From the cell containing the given text, extract its center point as (X, Y) coordinate. 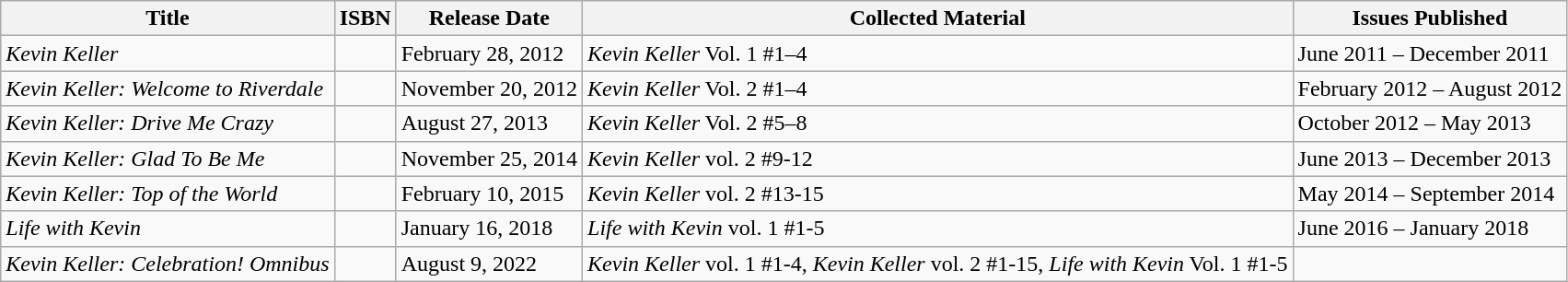
Kevin Keller (168, 53)
Kevin Keller vol. 1 #1-4, Kevin Keller vol. 2 #1-15, Life with Kevin Vol. 1 #1-5 (937, 264)
January 16, 2018 (489, 229)
Kevin Keller vol. 2 #9-12 (937, 159)
Kevin Keller vol. 2 #13-15 (937, 194)
Life with Kevin (168, 229)
Kevin Keller: Top of the World (168, 194)
May 2014 – September 2014 (1430, 194)
Kevin Keller Vol. 2 #5–8 (937, 123)
Life with Kevin vol. 1 #1-5 (937, 229)
Release Date (489, 18)
October 2012 – May 2013 (1430, 123)
Kevin Keller Vol. 2 #1–4 (937, 88)
Kevin Keller: Drive Me Crazy (168, 123)
Issues Published (1430, 18)
November 25, 2014 (489, 159)
Kevin Keller: Glad To Be Me (168, 159)
June 2016 – January 2018 (1430, 229)
ISBN (365, 18)
November 20, 2012 (489, 88)
Collected Material (937, 18)
February 28, 2012 (489, 53)
August 9, 2022 (489, 264)
February 10, 2015 (489, 194)
Kevin Keller: Celebration! Omnibus (168, 264)
August 27, 2013 (489, 123)
June 2011 – December 2011 (1430, 53)
Kevin Keller: Welcome to Riverdale (168, 88)
Title (168, 18)
June 2013 – December 2013 (1430, 159)
February 2012 – August 2012 (1430, 88)
Kevin Keller Vol. 1 #1–4 (937, 53)
